Output the (X, Y) coordinate of the center of the cell containing the given text.  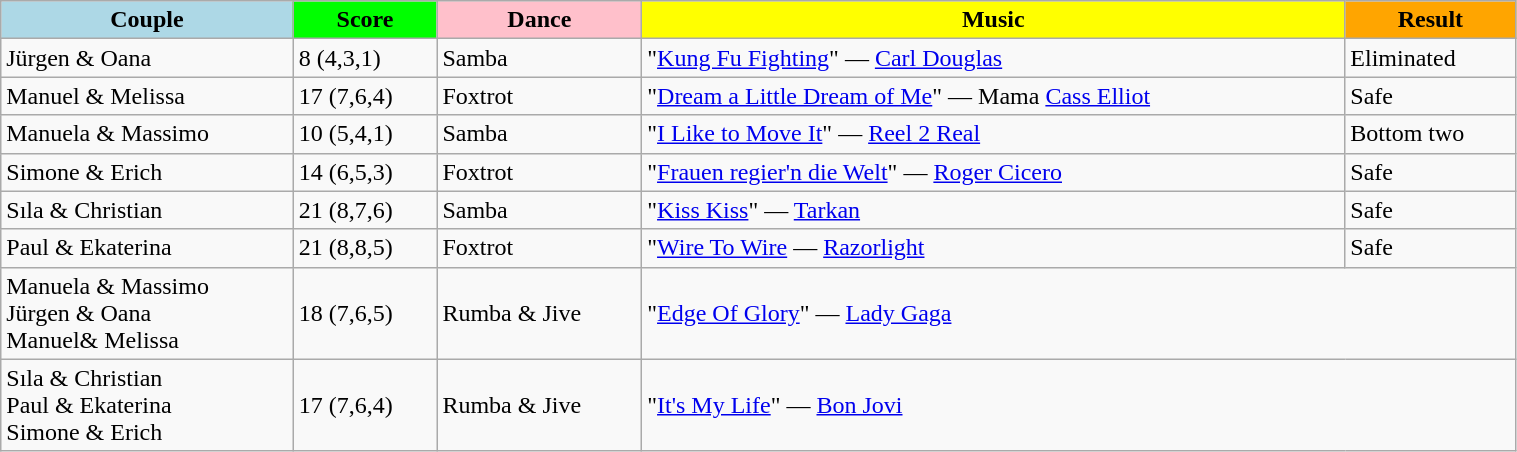
Jürgen & Oana (147, 58)
Score (365, 20)
21 (8,7,6) (365, 210)
Result (1430, 20)
"It's My Life" — Bon Jovi (1079, 405)
"Edge Of Glory" — Lady Gaga (1079, 313)
Couple (147, 20)
Manuela & Massimo Jürgen & Oana Manuel& Melissa (147, 313)
8 (4,3,1) (365, 58)
Manuela & Massimo (147, 134)
"Kiss Kiss" — Tarkan (994, 210)
"Frauen regier'n die Welt" — Roger Cicero (994, 172)
"Wire To Wire — Razorlight (994, 248)
"I Like to Move It" — Reel 2 Real (994, 134)
Eliminated (1430, 58)
Dance (540, 20)
18 (7,6,5) (365, 313)
"Dream a Little Dream of Me" — Mama Cass Elliot (994, 96)
Manuel & Melissa (147, 96)
Music (994, 20)
Simone & Erich (147, 172)
21 (8,8,5) (365, 248)
14 (6,5,3) (365, 172)
Sıla & Christian (147, 210)
Sıla & Christian Paul & Ekaterina Simone & Erich (147, 405)
"Kung Fu Fighting" — Carl Douglas (994, 58)
10 (5,4,1) (365, 134)
Bottom two (1430, 134)
Paul & Ekaterina (147, 248)
